Extract the (X, Y) coordinate from the center of the cell holding the provided text.  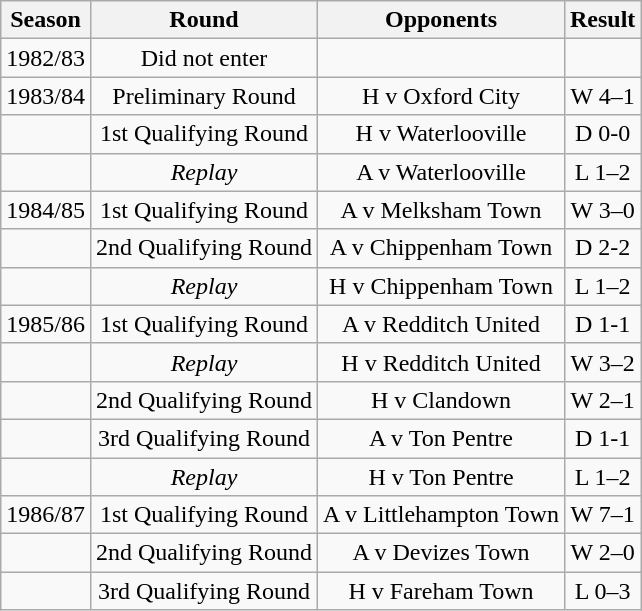
1983/84 (46, 96)
Opponents (442, 20)
1982/83 (46, 58)
W 7–1 (602, 515)
W 3–0 (602, 210)
W 2–0 (602, 553)
H v Chippenham Town (442, 286)
Preliminary Round (204, 96)
H v Waterlooville (442, 134)
A v Waterlooville (442, 172)
Result (602, 20)
W 2–1 (602, 400)
A v Devizes Town (442, 553)
1985/86 (46, 324)
H v Oxford City (442, 96)
W 3–2 (602, 362)
A v Melksham Town (442, 210)
1986/87 (46, 515)
W 4–1 (602, 96)
D 0-0 (602, 134)
A v Redditch United (442, 324)
Round (204, 20)
A v Littlehampton Town (442, 515)
1984/85 (46, 210)
A v Chippenham Town (442, 248)
D 2-2 (602, 248)
Season (46, 20)
H v Redditch United (442, 362)
H v Ton Pentre (442, 477)
Did not enter (204, 58)
L 0–3 (602, 591)
H v Fareham Town (442, 591)
A v Ton Pentre (442, 438)
H v Clandown (442, 400)
